Locate the cell with the specified text and output its [x, y] center coordinate. 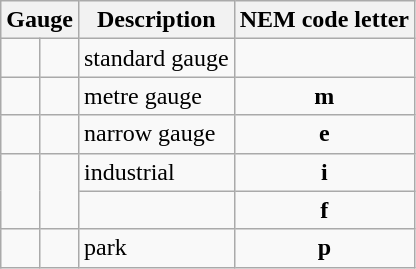
f [324, 210]
metre gauge [156, 96]
park [156, 248]
narrow gauge [156, 134]
NEM code letter [324, 20]
e [324, 134]
Gauge [40, 20]
Description [156, 20]
p [324, 248]
industrial [156, 172]
standard gauge [156, 58]
m [324, 96]
i [324, 172]
